Return the [x, y] coordinate for the center point of the cell that contains the specified text.  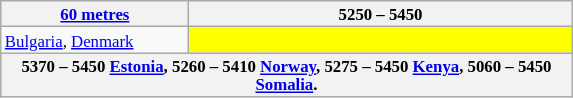
5370 – 5450 Estonia, 5260 – 5410 Norway, 5275 – 5450 Kenya, 5060 – 5450 Somalia. [286, 75]
Bulgaria, Denmark [95, 40]
5250 – 5450 [380, 14]
60 metres [95, 14]
